Locate the cell with the specified text and output its [X, Y] center coordinate. 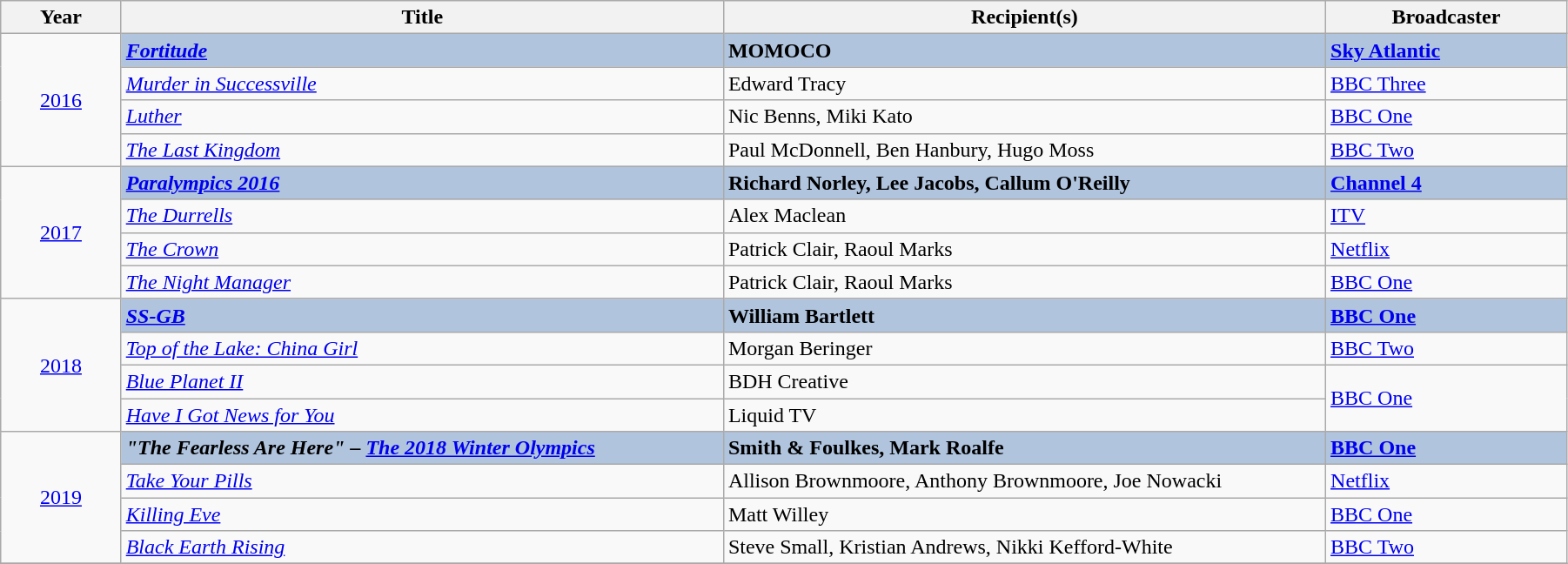
SS-GB [422, 315]
ITV [1446, 216]
Blue Planet II [422, 381]
Liquid TV [1024, 415]
"The Fearless Are Here" – The 2018 Winter Olympics [422, 448]
The Crown [422, 249]
Alex Maclean [1024, 216]
BBC Three [1446, 84]
Murder in Successville [422, 84]
Allison Brownmoore, Anthony Brownmoore, Joe Nowacki [1024, 481]
Title [422, 17]
The Last Kingdom [422, 150]
Take Your Pills [422, 481]
BDH Creative [1024, 381]
Channel 4 [1446, 183]
Morgan Beringer [1024, 348]
Paralympics 2016 [422, 183]
Paul McDonnell, Ben Hanbury, Hugo Moss [1024, 150]
Year [61, 17]
2019 [61, 498]
The Durrells [422, 216]
William Bartlett [1024, 315]
MOMOCO [1024, 50]
Sky Atlantic [1446, 50]
The Night Manager [422, 282]
Killing Eve [422, 514]
Recipient(s) [1024, 17]
Matt Willey [1024, 514]
Broadcaster [1446, 17]
2017 [61, 232]
Fortitude [422, 50]
Nic Benns, Miki Kato [1024, 117]
Top of the Lake: China Girl [422, 348]
Have I Got News for You [422, 415]
2018 [61, 365]
Black Earth Rising [422, 547]
Richard Norley, Lee Jacobs, Callum O'Reilly [1024, 183]
2016 [61, 100]
Smith & Foulkes, Mark Roalfe [1024, 448]
Luther [422, 117]
Edward Tracy [1024, 84]
Steve Small, Kristian Andrews, Nikki Kefford-White [1024, 547]
